Extract the (x, y) coordinate from the center of the cell holding the provided text.  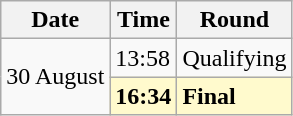
Round (234, 20)
Qualifying (234, 58)
16:34 (144, 96)
Date (56, 20)
30 August (56, 77)
Time (144, 20)
Final (234, 96)
13:58 (144, 58)
